Search for the cell housing the specified text and yield its [X, Y] center coordinate. 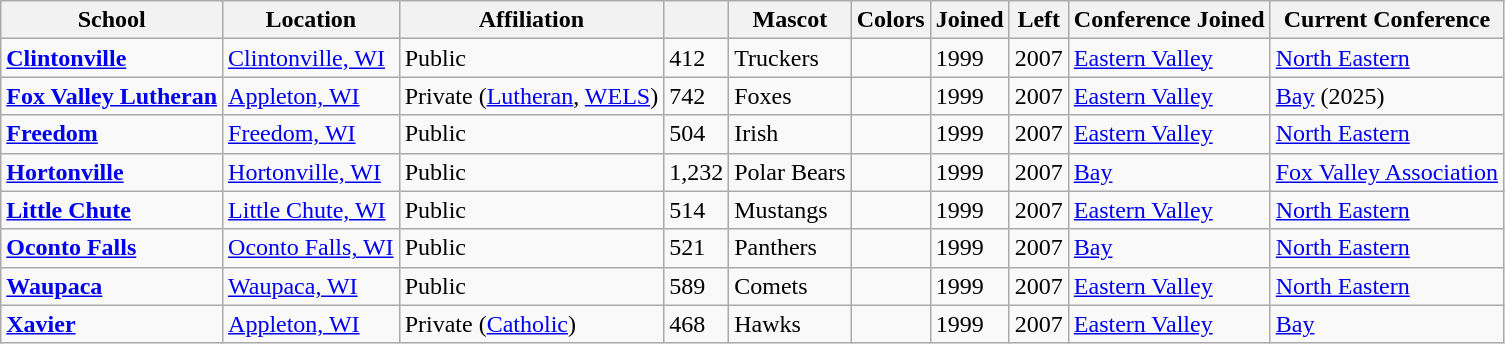
Oconto Falls, WI [312, 248]
Foxes [790, 96]
412 [696, 58]
Freedom, WI [312, 134]
Mustangs [790, 210]
Current Conference [1386, 20]
Freedom [112, 134]
Hortonville [112, 172]
504 [696, 134]
589 [696, 286]
Little Chute, WI [312, 210]
Left [1038, 20]
Fox Valley Lutheran [112, 96]
Hortonville, WI [312, 172]
Clintonville [112, 58]
Private (Lutheran, WELS) [532, 96]
Waupaca, WI [312, 286]
1,232 [696, 172]
514 [696, 210]
Conference Joined [1169, 20]
Bay (2025) [1386, 96]
Hawks [790, 324]
School [112, 20]
Oconto Falls [112, 248]
521 [696, 248]
Clintonville, WI [312, 58]
Panthers [790, 248]
Location [312, 20]
Comets [790, 286]
Xavier [112, 324]
Affiliation [532, 20]
Fox Valley Association [1386, 172]
Waupaca [112, 286]
Truckers [790, 58]
Private (Catholic) [532, 324]
Colors [890, 20]
Mascot [790, 20]
468 [696, 324]
742 [696, 96]
Little Chute [112, 210]
Polar Bears [790, 172]
Irish [790, 134]
Joined [970, 20]
